Pinpoint the cell where the given text exists, returning its [x, y] midpoint coordinate. 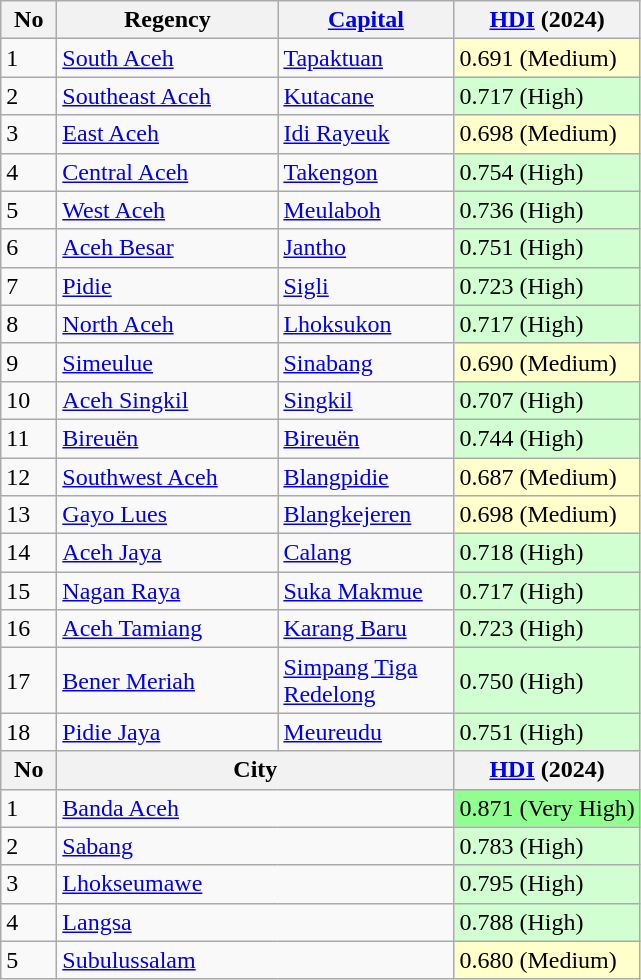
Karang Baru [366, 629]
Banda Aceh [256, 808]
Bener Meriah [168, 680]
West Aceh [168, 210]
10 [29, 400]
Aceh Tamiang [168, 629]
Blangpidie [366, 477]
0.744 (High) [547, 438]
North Aceh [168, 324]
0.690 (Medium) [547, 362]
Gayo Lues [168, 515]
Capital [366, 20]
11 [29, 438]
Simeulue [168, 362]
Aceh Besar [168, 248]
7 [29, 286]
Blangkejeren [366, 515]
0.783 (High) [547, 846]
0.691 (Medium) [547, 58]
Pidie [168, 286]
Southeast Aceh [168, 96]
Lhokseumawe [256, 884]
0.736 (High) [547, 210]
Subulussalam [256, 960]
0.707 (High) [547, 400]
14 [29, 553]
0.788 (High) [547, 922]
Central Aceh [168, 172]
Regency [168, 20]
Meulaboh [366, 210]
0.754 (High) [547, 172]
Kutacane [366, 96]
South Aceh [168, 58]
0.750 (High) [547, 680]
Simpang Tiga Redelong [366, 680]
6 [29, 248]
Jantho [366, 248]
Langsa [256, 922]
16 [29, 629]
Southwest Aceh [168, 477]
Sigli [366, 286]
Suka Makmue [366, 591]
Meureudu [366, 732]
Singkil [366, 400]
Sabang [256, 846]
9 [29, 362]
Idi Rayeuk [366, 134]
Nagan Raya [168, 591]
City [256, 770]
18 [29, 732]
0.871 (Very High) [547, 808]
Sinabang [366, 362]
Tapaktuan [366, 58]
Lhoksukon [366, 324]
0.718 (High) [547, 553]
0.680 (Medium) [547, 960]
Aceh Singkil [168, 400]
12 [29, 477]
Calang [366, 553]
17 [29, 680]
0.687 (Medium) [547, 477]
Takengon [366, 172]
15 [29, 591]
Aceh Jaya [168, 553]
13 [29, 515]
8 [29, 324]
0.795 (High) [547, 884]
East Aceh [168, 134]
Pidie Jaya [168, 732]
